Return the [X, Y] coordinate for the center point of the cell that contains the specified text.  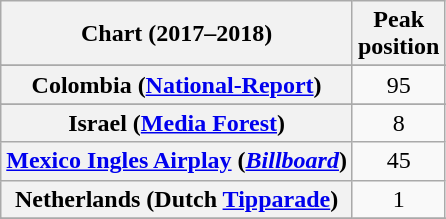
95 [398, 85]
Mexico Ingles Airplay (Billboard) [177, 161]
8 [398, 123]
Chart (2017–2018) [177, 34]
45 [398, 161]
1 [398, 199]
Colombia (National-Report) [177, 85]
Netherlands (Dutch Tipparade) [177, 199]
Israel (Media Forest) [177, 123]
Peak position [398, 34]
